For the text-containing cell, return its midpoint in [x, y] coordinate format. 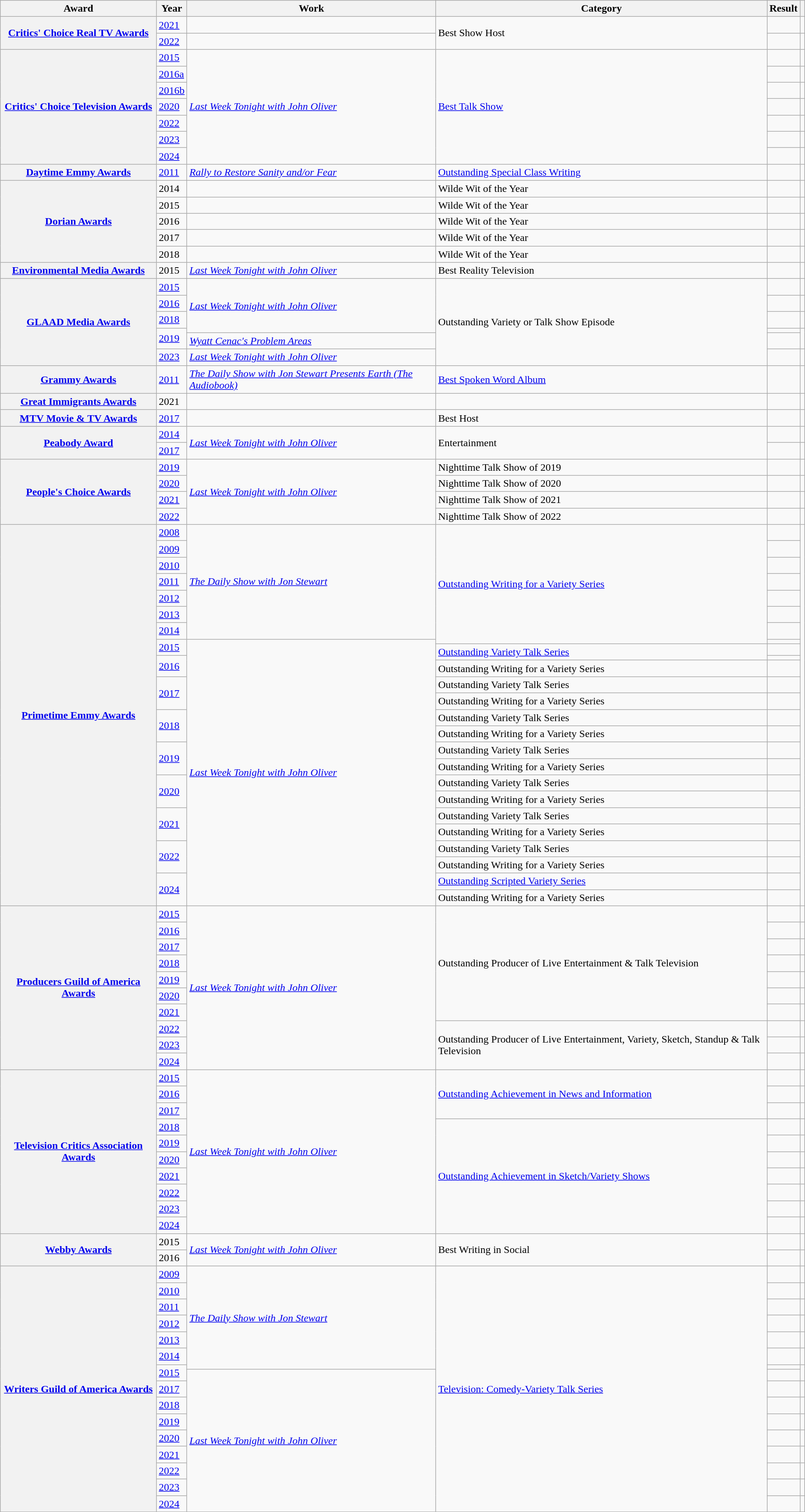
Best Host [601, 418]
People's Choice Awards [78, 491]
Grammy Awards [78, 380]
Webby Awards [78, 1250]
Outstanding Producer of Live Entertainment, Variety, Sketch, Standup & Talk Television [601, 1045]
Entertainment [601, 442]
Nighttime Talk Show of 2020 [601, 484]
Outstanding Special Class Writing [601, 172]
Rally to Restore Sanity and/or Fear [311, 172]
Year [172, 9]
Producers Guild of America Awards [78, 988]
Outstanding Achievement in News and Information [601, 1094]
2016a [172, 74]
Outstanding Variety or Talk Show Episode [601, 322]
Television: Comedy-Variety Talk Series [601, 1389]
Writers Guild of America Awards [78, 1389]
Outstanding Producer of Live Entertainment & Talk Television [601, 963]
Great Immigrants Awards [78, 401]
Best Spoken Word Album [601, 380]
Work [311, 9]
Best Writing in Social [601, 1250]
Outstanding Scripted Variety Series [601, 881]
Nighttime Talk Show of 2022 [601, 516]
2016b [172, 90]
MTV Movie & TV Awards [78, 418]
Critics' Choice Real TV Awards [78, 33]
GLAAD Media Awards [78, 322]
2008 [172, 533]
The Daily Show with Jon Stewart Presents Earth (The Audiobook) [311, 380]
Award [78, 9]
Primetime Emmy Awards [78, 715]
Result [783, 9]
Wyatt Cenac's Problem Areas [311, 341]
Critics' Choice Television Awards [78, 107]
Category [601, 9]
Nighttime Talk Show of 2021 [601, 500]
Outstanding Achievement in Sketch/Variety Shows [601, 1176]
Television Critics Association Awards [78, 1151]
Nighttime Talk Show of 2019 [601, 467]
Environmental Media Awards [78, 271]
Best Reality Television [601, 271]
Daytime Emmy Awards [78, 172]
Peabody Award [78, 442]
Best Show Host [601, 33]
Dorian Awards [78, 221]
Best Talk Show [601, 107]
